Determine the [X, Y] coordinate at the center of the cell enclosing the given text.  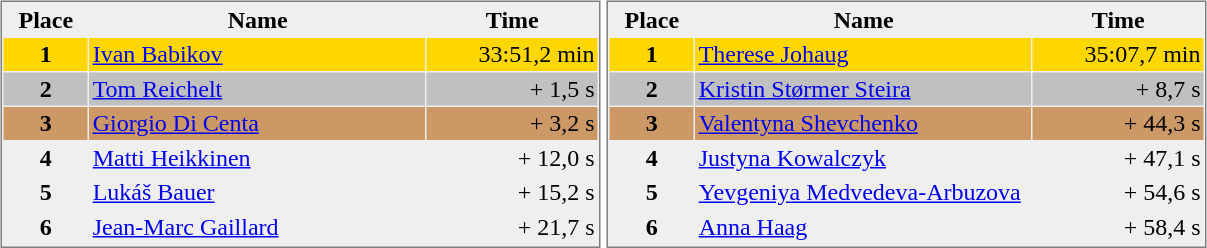
+ 58,4 s [1118, 226]
+ 21,7 s [512, 226]
Kristin Størmer Steira [864, 88]
Yevgeniya Medvedeva-Arbuzova [864, 192]
Justyna Kowalczyk [864, 158]
+ 12,0 s [512, 158]
+ 15,2 s [512, 192]
+ 1,5 s [512, 88]
Jean-Marc Gaillard [258, 226]
Matti Heikkinen [258, 158]
Giorgio Di Centa [258, 124]
+ 44,3 s [1118, 124]
Valentyna Shevchenko [864, 124]
+ 47,1 s [1118, 158]
+ 3,2 s [512, 124]
33:51,2 min [512, 54]
+ 54,6 s [1118, 192]
+ 8,7 s [1118, 88]
Therese Johaug [864, 54]
Ivan Babikov [258, 54]
Tom Reichelt [258, 88]
35:07,7 min [1118, 54]
Lukáš Bauer [258, 192]
Anna Haag [864, 226]
